Return the [x, y] coordinate for the center point of the cell that contains the specified text.  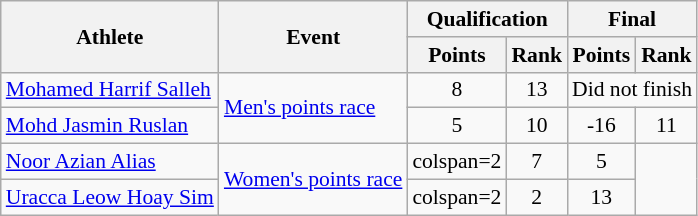
Qualification [487, 19]
Mohd Jasmin Ruslan [110, 126]
Women's points race [314, 180]
Did not finish [632, 90]
Event [314, 36]
Final [632, 19]
11 [666, 126]
2 [536, 197]
Men's points race [314, 108]
-16 [602, 126]
Uracca Leow Hoay Sim [110, 197]
Athlete [110, 36]
7 [536, 162]
Mohamed Harrif Salleh [110, 90]
10 [536, 126]
8 [456, 90]
Noor Azian Alias [110, 162]
